Locate the cell with the specified text and output its [X, Y] center coordinate. 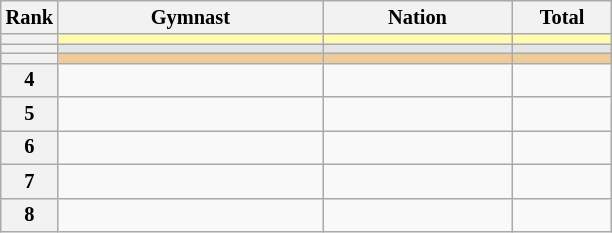
7 [30, 181]
8 [30, 215]
4 [30, 80]
Nation [418, 17]
6 [30, 147]
Total [562, 17]
5 [30, 114]
Gymnast [190, 17]
Rank [30, 17]
